Capture the cell that displays the provided text and extract its [x, y] central coordinate. 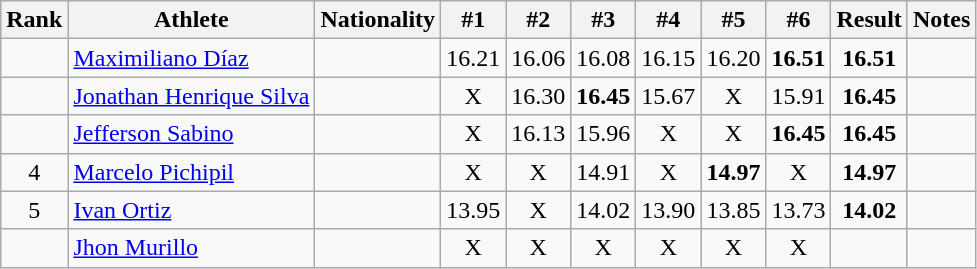
#4 [668, 20]
16.08 [604, 58]
16.13 [538, 134]
16.30 [538, 96]
Maximiliano Díaz [192, 58]
Rank [34, 20]
Jefferson Sabino [192, 134]
#2 [538, 20]
Ivan Ortiz [192, 210]
#5 [734, 20]
13.95 [474, 210]
16.20 [734, 58]
#3 [604, 20]
15.91 [798, 96]
16.06 [538, 58]
4 [34, 172]
#6 [798, 20]
#1 [474, 20]
Jonathan Henrique Silva [192, 96]
Nationality [378, 20]
14.91 [604, 172]
Athlete [192, 20]
15.67 [668, 96]
13.90 [668, 210]
15.96 [604, 134]
Marcelo Pichipil [192, 172]
Jhon Murillo [192, 248]
16.15 [668, 58]
Result [869, 20]
13.85 [734, 210]
16.21 [474, 58]
Notes [941, 20]
5 [34, 210]
13.73 [798, 210]
